Capture the cell that displays the provided text and extract its (x, y) central coordinate. 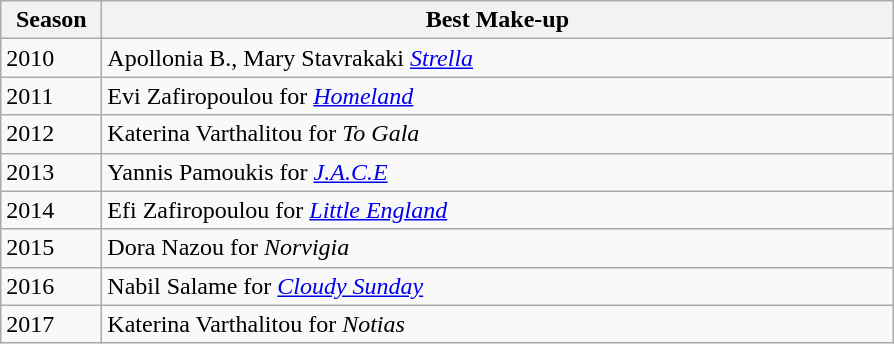
2016 (52, 286)
2014 (52, 210)
Apollonia B., Mary Stavrakaki Strella (498, 58)
2017 (52, 324)
Nabil Salame for Cloudy Sunday (498, 286)
Katerina Varthalitou for To Gala (498, 134)
Efi Zafiropoulou for Little England (498, 210)
Katerina Varthalitou for Notias (498, 324)
2010 (52, 58)
Yannis Pamoukis for J.A.C.E (498, 172)
Best Make-up (498, 20)
2012 (52, 134)
Evi Zafiropoulou for Homeland (498, 96)
2013 (52, 172)
2011 (52, 96)
Dora Nazou for Norvigia (498, 248)
Season (52, 20)
2015 (52, 248)
